Locate the cell with the specified text and output its (X, Y) center coordinate. 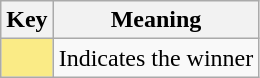
Meaning (156, 20)
Key (27, 20)
Indicates the winner (156, 58)
